Scan for the cell matching the given text and deliver its [x, y] coordinate at center. 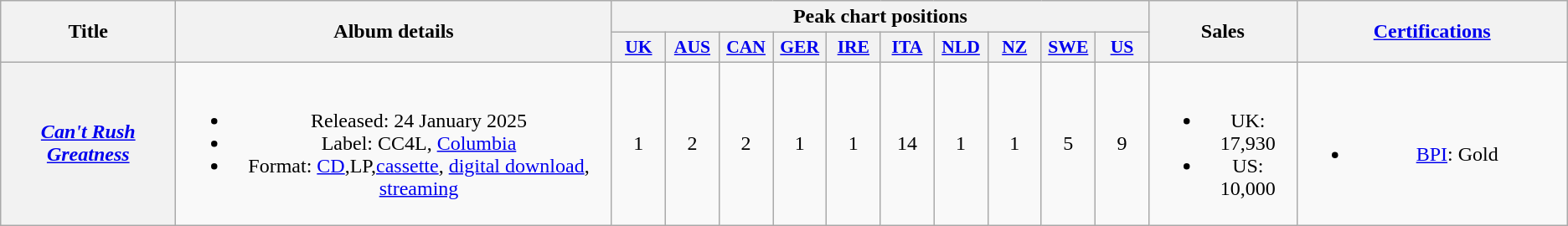
Sales [1223, 32]
CAN [746, 48]
BPI: Gold [1432, 143]
NLD [961, 48]
Can't Rush Greatness [89, 143]
SWE [1068, 48]
Peak chart positions [879, 17]
Album details [394, 32]
Title [89, 32]
IRE [854, 48]
US [1122, 48]
AUS [692, 48]
5 [1068, 143]
UK [638, 48]
Certifications [1432, 32]
UK: 17,930US: 10,000 [1223, 143]
NZ [1014, 48]
Released: 24 January 2025Label: CC4L, ColumbiaFormat: CD,LP,cassette, digital download, streaming [394, 143]
14 [907, 143]
ITA [907, 48]
9 [1122, 143]
GER [800, 48]
